Detect which cell encompasses the target text, then output its [X, Y] center coordinate. 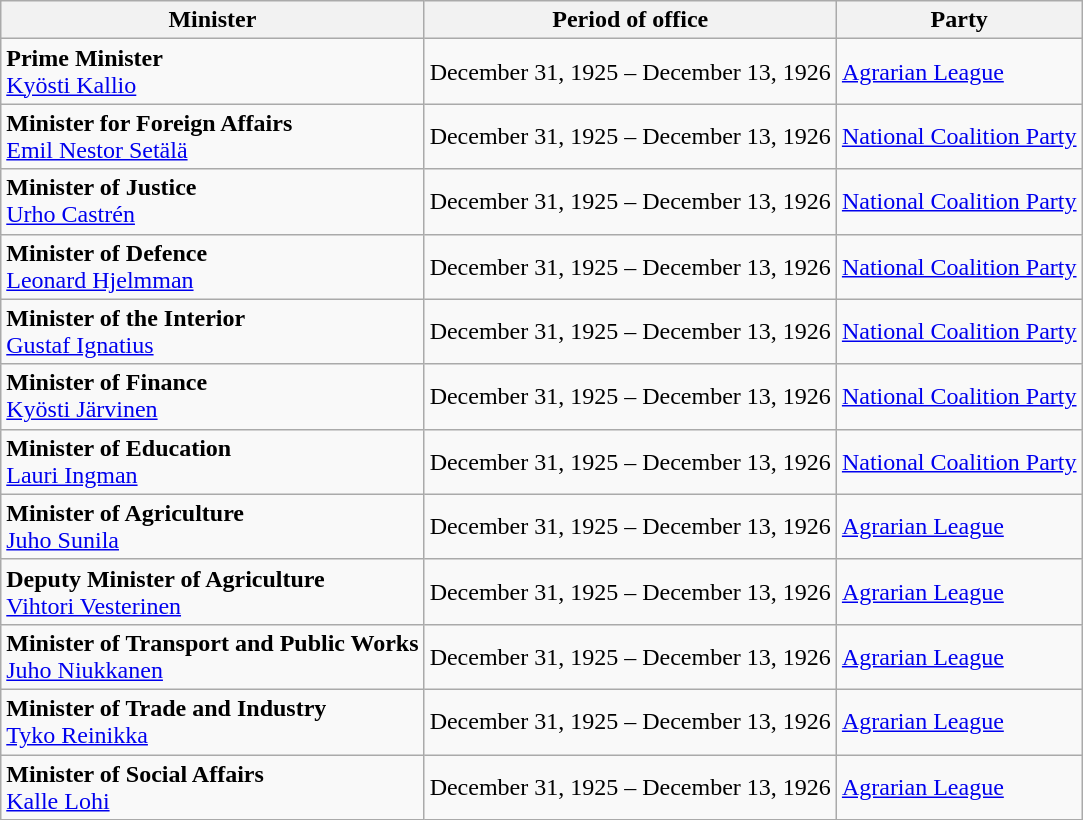
Minister of DefenceLeonard Hjelmman [212, 266]
Minister of Trade and IndustryTyko Reinikka [212, 722]
Party [959, 20]
Minister of the InteriorGustaf Ignatius [212, 332]
Minister of EducationLauri Ingman [212, 462]
Minister of Transport and Public WorksJuho Niukkanen [212, 656]
Minister for Foreign Affairs Emil Nestor Setälä [212, 136]
Deputy Minister of AgricultureVihtori Vesterinen [212, 592]
Minister of Social AffairsKalle Lohi [212, 786]
Minister of JusticeUrho Castrén [212, 202]
Prime MinisterKyösti Kallio [212, 72]
Minister of FinanceKyösti Järvinen [212, 396]
Minister [212, 20]
Minister of AgricultureJuho Sunila [212, 526]
Period of office [630, 20]
